Provide the [x, y] coordinate of the cell's center where the given text is located.  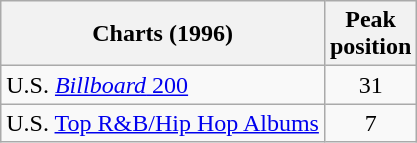
7 [370, 123]
U.S. Top R&B/Hip Hop Albums [163, 123]
Charts (1996) [163, 34]
31 [370, 85]
U.S. Billboard 200 [163, 85]
Peakposition [370, 34]
